Return (X, Y) of the center of cell containing provided text 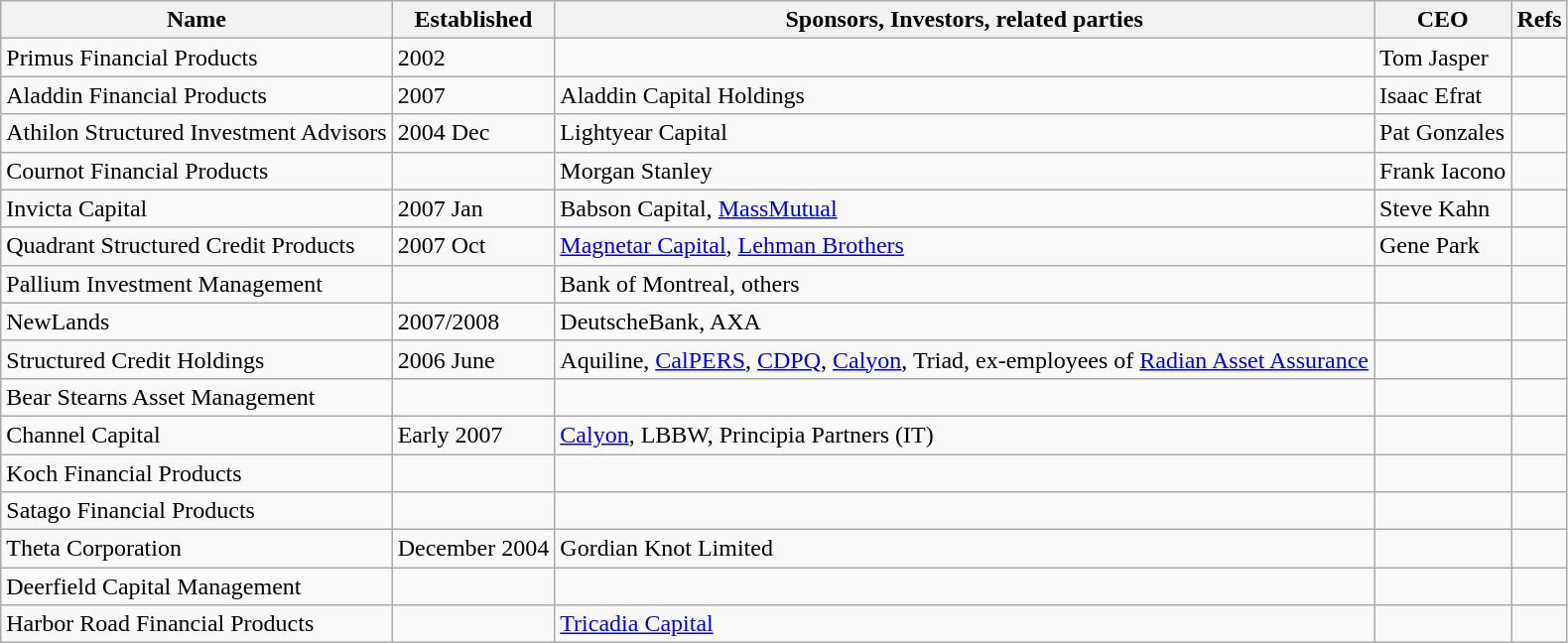
2007/2008 (473, 321)
Babson Capital, MassMutual (965, 208)
Satago Financial Products (196, 511)
Channel Capital (196, 435)
Structured Credit Holdings (196, 359)
2007 Jan (473, 208)
NewLands (196, 321)
Magnetar Capital, Lehman Brothers (965, 246)
Refs (1539, 20)
Early 2007 (473, 435)
Established (473, 20)
Steve Kahn (1442, 208)
2007 (473, 95)
Sponsors, Investors, related parties (965, 20)
Theta Corporation (196, 549)
Athilon Structured Investment Advisors (196, 133)
Lightyear Capital (965, 133)
Cournot Financial Products (196, 171)
Frank Iacono (1442, 171)
Quadrant Structured Credit Products (196, 246)
Tom Jasper (1442, 58)
2002 (473, 58)
Calyon, LBBW, Principia Partners (IT) (965, 435)
2007 Oct (473, 246)
2004 Dec (473, 133)
Bank of Montreal, others (965, 284)
Invicta Capital (196, 208)
CEO (1442, 20)
Deerfield Capital Management (196, 586)
Aladdin Financial Products (196, 95)
Pat Gonzales (1442, 133)
Pallium Investment Management (196, 284)
Koch Financial Products (196, 473)
Tricadia Capital (965, 624)
Isaac Efrat (1442, 95)
December 2004 (473, 549)
DeutscheBank, AXA (965, 321)
2006 June (473, 359)
Bear Stearns Asset Management (196, 397)
Aquiline, CalPERS, CDPQ, Calyon, Triad, ex-employees of Radian Asset Assurance (965, 359)
Primus Financial Products (196, 58)
Gene Park (1442, 246)
Gordian Knot Limited (965, 549)
Aladdin Capital Holdings (965, 95)
Name (196, 20)
Harbor Road Financial Products (196, 624)
Morgan Stanley (965, 171)
